Determine the (X, Y) coordinate at the center of the cell enclosing the given text.  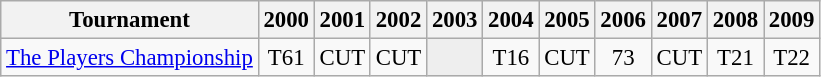
2005 (567, 20)
T21 (735, 58)
2001 (342, 20)
T61 (286, 58)
73 (623, 58)
2006 (623, 20)
2007 (679, 20)
Tournament (130, 20)
T16 (511, 58)
2000 (286, 20)
2003 (455, 20)
The Players Championship (130, 58)
2004 (511, 20)
T22 (792, 58)
2009 (792, 20)
2002 (398, 20)
2008 (735, 20)
